Return (x, y) of the center of cell containing provided text 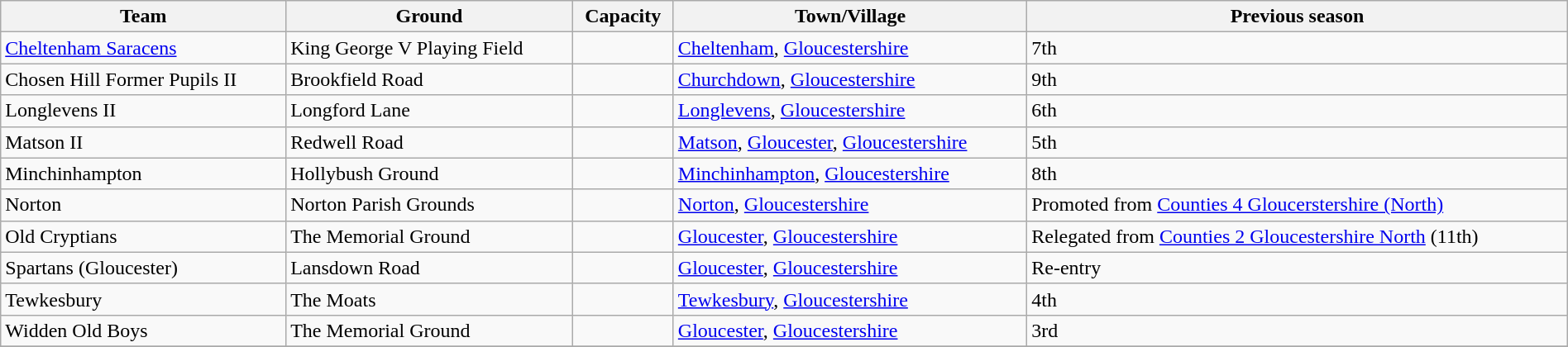
Re-entry (1298, 268)
Minchinhampton, Gloucestershire (850, 173)
Cheltenham Saracens (144, 48)
Lansdown Road (430, 268)
Widden Old Boys (144, 330)
Tewkesbury, Gloucestershire (850, 299)
Team (144, 17)
Previous season (1298, 17)
The Moats (430, 299)
Town/Village (850, 17)
Minchinhampton (144, 173)
Old Cryptians (144, 236)
Matson, Gloucester, Gloucestershire (850, 142)
Norton (144, 205)
Longford Lane (430, 111)
4th (1298, 299)
Norton, Gloucestershire (850, 205)
Longlevens, Gloucestershire (850, 111)
8th (1298, 173)
Brookfield Road (430, 79)
Chosen Hill Former Pupils II (144, 79)
King George V Playing Field (430, 48)
3rd (1298, 330)
7th (1298, 48)
Redwell Road (430, 142)
5th (1298, 142)
Longlevens II (144, 111)
Ground (430, 17)
6th (1298, 111)
Spartans (Gloucester) (144, 268)
9th (1298, 79)
Cheltenham, Gloucestershire (850, 48)
Promoted from Counties 4 Gloucerstershire (North) (1298, 205)
Capacity (623, 17)
Hollybush Ground (430, 173)
Matson II (144, 142)
Churchdown, Gloucestershire (850, 79)
Relegated from Counties 2 Gloucestershire North (11th) (1298, 236)
Tewkesbury (144, 299)
Norton Parish Grounds (430, 205)
